Return [x, y] of the center of cell containing provided text 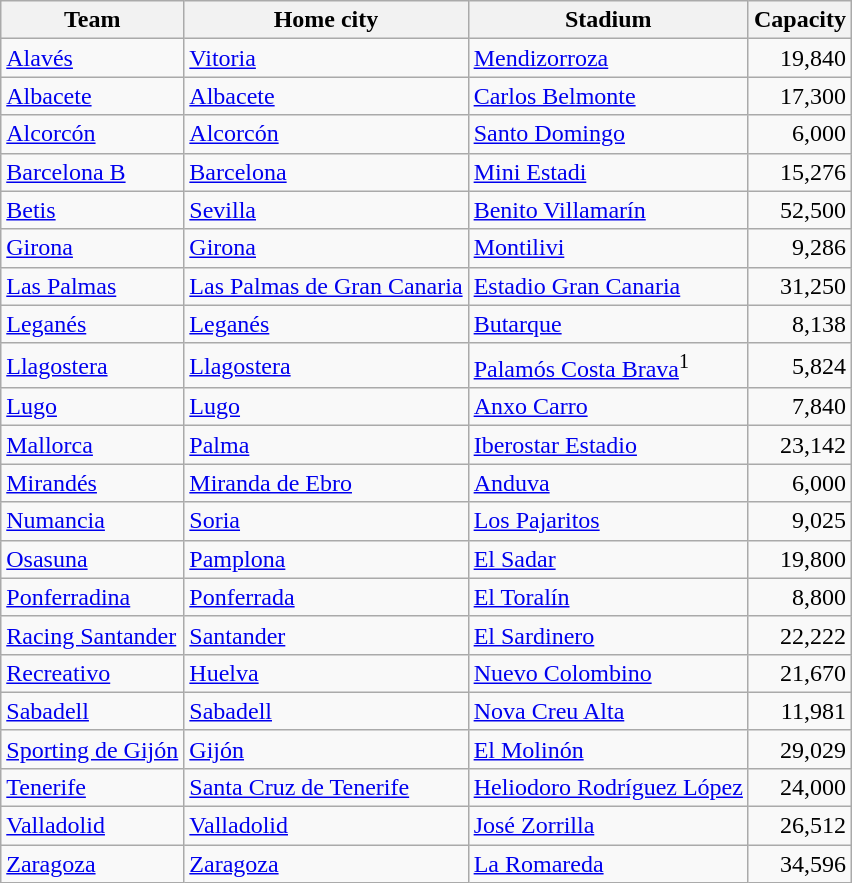
34,596 [800, 864]
Osasuna [92, 559]
Heliodoro Rodríguez López [608, 787]
Vitoria [326, 58]
Gijón [326, 749]
8,138 [800, 324]
19,840 [800, 58]
Sporting de Gijón [92, 749]
Mallorca [92, 445]
Mini Estadi [608, 172]
Santander [326, 635]
Anxo Carro [608, 407]
Team [92, 20]
Carlos Belmonte [608, 96]
Mendizorroza [608, 58]
Santo Domingo [608, 134]
Capacity [800, 20]
Miranda de Ebro [326, 483]
Stadium [608, 20]
Nuevo Colombino [608, 673]
El Sardinero [608, 635]
Barcelona B [92, 172]
José Zorrilla [608, 826]
Huelva [326, 673]
52,500 [800, 210]
El Molinón [608, 749]
31,250 [800, 286]
Ponferrada [326, 597]
Tenerife [92, 787]
17,300 [800, 96]
29,029 [800, 749]
Las Palmas de Gran Canaria [326, 286]
23,142 [800, 445]
Soria [326, 521]
Palamós Costa Brava1 [608, 366]
Palma [326, 445]
Montilivi [608, 248]
7,840 [800, 407]
9,286 [800, 248]
5,824 [800, 366]
Sevilla [326, 210]
Butarque [608, 324]
La Romareda [608, 864]
Mirandés [92, 483]
15,276 [800, 172]
9,025 [800, 521]
Racing Santander [92, 635]
Alavés [92, 58]
El Sadar [608, 559]
El Toralín [608, 597]
Barcelona [326, 172]
Estadio Gran Canaria [608, 286]
Pamplona [326, 559]
Iberostar Estadio [608, 445]
Las Palmas [92, 286]
Santa Cruz de Tenerife [326, 787]
11,981 [800, 711]
19,800 [800, 559]
22,222 [800, 635]
Betis [92, 210]
Los Pajaritos [608, 521]
Numancia [92, 521]
24,000 [800, 787]
21,670 [800, 673]
8,800 [800, 597]
Anduva [608, 483]
Benito Villamarín [608, 210]
Ponferradina [92, 597]
26,512 [800, 826]
Nova Creu Alta [608, 711]
Home city [326, 20]
Recreativo [92, 673]
